Locate the cell with the specified text and output its [x, y] center coordinate. 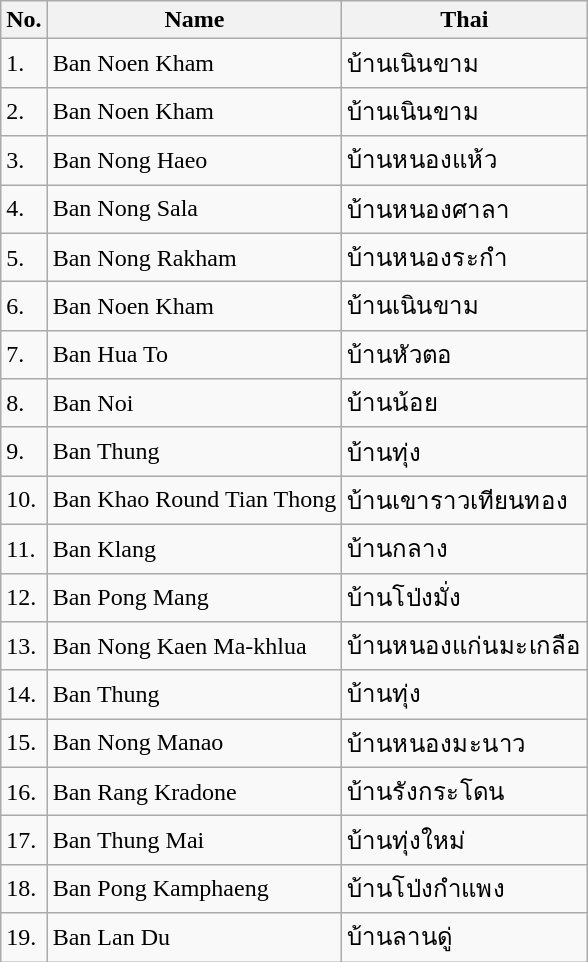
3. [24, 160]
13. [24, 646]
Ban Noi [194, 404]
6. [24, 306]
Ban Nong Manao [194, 744]
Ban Hua To [194, 354]
18. [24, 888]
15. [24, 744]
8. [24, 404]
Ban Lan Du [194, 938]
บ้านหัวตอ [464, 354]
บ้านหนองศาลา [464, 208]
Ban Khao Round Tian Thong [194, 500]
No. [24, 20]
Ban Rang Kradone [194, 792]
2. [24, 112]
9. [24, 452]
บ้านเขาราวเทียนทอง [464, 500]
บ้านหนองแห้ว [464, 160]
16. [24, 792]
บ้านโป่งกำแพง [464, 888]
บ้านน้อย [464, 404]
Ban Pong Kamphaeng [194, 888]
14. [24, 694]
19. [24, 938]
11. [24, 548]
บ้านหนองมะนาว [464, 744]
Ban Thung Mai [194, 840]
บ้านทุ่งใหม่ [464, 840]
Name [194, 20]
12. [24, 598]
7. [24, 354]
บ้านหนองแก่นมะเกลือ [464, 646]
Thai [464, 20]
บ้านกลาง [464, 548]
5. [24, 258]
บ้านโป่งมั่ง [464, 598]
1. [24, 64]
บ้านลานดู่ [464, 938]
4. [24, 208]
Ban Nong Sala [194, 208]
Ban Pong Mang [194, 598]
10. [24, 500]
Ban Nong Rakham [194, 258]
บ้านรังกระโดน [464, 792]
บ้านหนองระกำ [464, 258]
Ban Nong Kaen Ma-khlua [194, 646]
Ban Nong Haeo [194, 160]
Ban Klang [194, 548]
17. [24, 840]
